Extract the (X, Y) coordinate from the center of the cell holding the provided text.  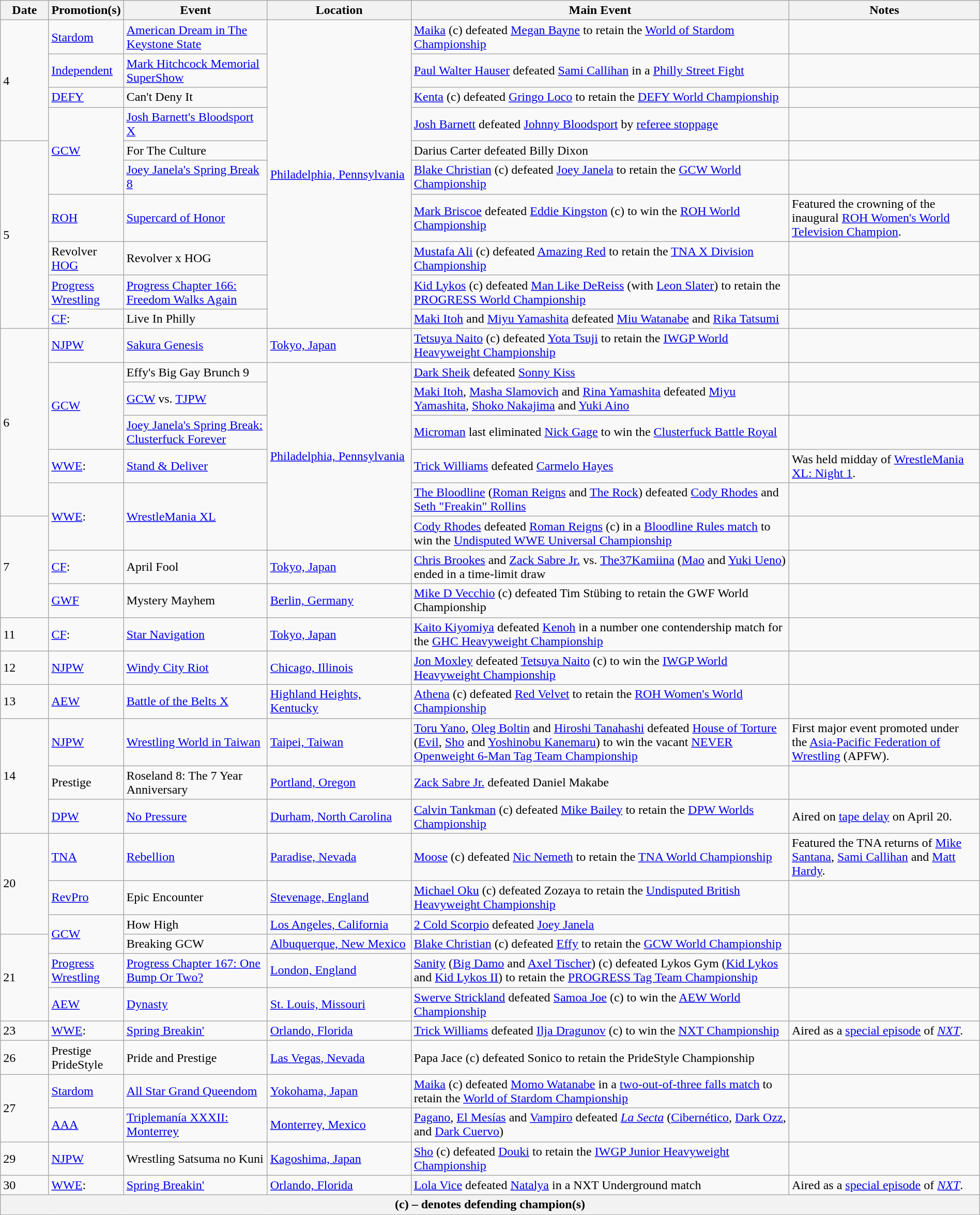
12 (25, 668)
RevolverHOG (86, 259)
Berlin, Germany (339, 601)
Was held midday of WrestleMania XL: Night 1. (885, 466)
Darius Carter defeated Billy Dixon (600, 150)
30 (25, 1185)
Location (339, 10)
Josh Barnett defeated Johnny Bloodsport by referee stoppage (600, 124)
GCW vs. TJPW (195, 399)
Highland Heights, Kentucky (339, 701)
Roseland 8: The 7 Year Anniversary (195, 783)
Battle of the Belts X (195, 701)
Moose (c) defeated Nic Nemeth to retain the TNA World Championship (600, 857)
For The Culture (195, 150)
Blake Christian (c) defeated Effy to retain the GCW World Championship (600, 944)
Albuquerque, New Mexico (339, 944)
27 (25, 1108)
RevPro (86, 898)
Revolver x HOG (195, 259)
Swerve Strickland defeated Samoa Joe (c) to win the AEW World Championship (600, 1004)
Sakura Genesis (195, 345)
First major event promoted under the Asia-Pacific Federation of Wrestling (APFW). (885, 742)
Paradise, Nevada (339, 857)
Rebellion (195, 857)
Josh Barnett's Bloodsport X (195, 124)
29 (25, 1158)
Papa Jace (c) defeated Sonico to retain the PrideStyle Championship (600, 1058)
Joey Janela's Spring Break: Clusterfuck Forever (195, 432)
Zack Sabre Jr. defeated Daniel Makabe (600, 783)
Breaking GCW (195, 944)
Event (195, 10)
Stand & Deliver (195, 466)
Portland, Oregon (339, 783)
St. Louis, Missouri (339, 1004)
(c) – denotes defending champion(s) (490, 1205)
Supercard of Honor (195, 218)
Sanity (Big Damo and Axel Tischer) (c) defeated Lykos Gym (Kid Lykos and Kid Lykos II) to retain the PROGRESS Tag Team Championship (600, 971)
Chicago, Illinois (339, 668)
Dynasty (195, 1004)
GWF (86, 601)
How High (195, 924)
Trick Williams defeated Carmelo Hayes (600, 466)
Mystery Mayhem (195, 601)
Paul Walter Hauser defeated Sami Callihan in a Philly Street Fight (600, 70)
DEFY (86, 97)
Kenta (c) defeated Gringo Loco to retain the DEFY World Championship (600, 97)
PrestigePrideStyle (86, 1058)
Tetsuya Naito (c) defeated Yota Tsuji to retain the IWGP World Heavyweight Championship (600, 345)
Featured the TNA returns of Mike Santana, Sami Callihan and Matt Hardy. (885, 857)
Wrestling World in Taiwan (195, 742)
Yokohama, Japan (339, 1091)
Kid Lykos (c) defeated Man Like DeReiss (with Leon Slater) to retain the PROGRESS World Championship (600, 292)
Maki Itoh and Miyu Yamashita defeated Miu Watanabe and Rika Tatsumi (600, 318)
Mark Briscoe defeated Eddie Kingston (c) to win the ROH World Championship (600, 218)
14 (25, 776)
Jon Moxley defeated Tetsuya Naito (c) to win the IWGP World Heavyweight Championship (600, 668)
26 (25, 1058)
DPW (86, 816)
6 (25, 422)
All Star Grand Queendom (195, 1091)
ROH (86, 218)
20 (25, 883)
4 (25, 81)
2 Cold Scorpio defeated Joey Janela (600, 924)
April Fool (195, 567)
Windy City Riot (195, 668)
Pagano, El Mesías and Vampiro defeated La Secta (Cibernético, Dark Ozz, and Dark Cuervo) (600, 1125)
Aired on tape delay on April 20. (885, 816)
Lola Vice defeated Natalya in a NXT Underground match (600, 1185)
Stevenage, England (339, 898)
Progress Chapter 166: Freedom Walks Again (195, 292)
Athena (c) defeated Red Velvet to retain the ROH Women's World Championship (600, 701)
WrestleMania XL (195, 517)
American Dream in The Keystone State (195, 37)
Joey Janela's Spring Break 8 (195, 177)
Mike D Vecchio (c) defeated Tim Stübing to retain the GWF World Championship (600, 601)
Mark Hitchcock Memorial SuperShow (195, 70)
Los Angeles, California (339, 924)
Las Vegas, Nevada (339, 1058)
Trick Williams defeated Ilja Dragunov (c) to win the NXT Championship (600, 1031)
The Bloodline (Roman Reigns and The Rock) defeated Cody Rhodes and Seth "Freakin" Rollins (600, 499)
Blake Christian (c) defeated Joey Janela to retain the GCW World Championship (600, 177)
Epic Encounter (195, 898)
London, England (339, 971)
Durham, North Carolina (339, 816)
AAA (86, 1125)
Pride and Prestige (195, 1058)
Main Event (600, 10)
Can't Deny It (195, 97)
11 (25, 634)
Prestige (86, 783)
Notes (885, 10)
Maika (c) defeated Momo Watanabe in a two-out-of-three falls match to retain the World of Stardom Championship (600, 1091)
Kaito Kiyomiya defeated Kenoh in a number one contendership match for the GHC Heavyweight Championship (600, 634)
Maika (c) defeated Megan Bayne to retain the World of Stardom Championship (600, 37)
5 (25, 235)
7 (25, 567)
23 (25, 1031)
Live In Philly (195, 318)
Calvin Tankman (c) defeated Mike Bailey to retain the DPW Worlds Championship (600, 816)
Promotion(s) (86, 10)
Mustafa Ali (c) defeated Amazing Red to retain the TNA X Division Championship (600, 259)
Progress Chapter 167: One Bump Or Two? (195, 971)
Chris Brookes and Zack Sabre Jr. vs. The37Kamiina (Mao and Yuki Ueno) ended in a time-limit draw (600, 567)
Michael Oku (c) defeated Zozaya to retain the Undisputed British Heavyweight Championship (600, 898)
Cody Rhodes defeated Roman Reigns (c) in a Bloodline Rules match to win the Undisputed WWE Universal Championship (600, 534)
Effy's Big Gay Brunch 9 (195, 372)
Date (25, 10)
Star Navigation (195, 634)
Monterrey, Mexico (339, 1125)
TNA (86, 857)
Sho (c) defeated Douki to retain the IWGP Junior Heavyweight Championship (600, 1158)
Triplemanía XXXII: Monterrey (195, 1125)
13 (25, 701)
Wrestling Satsuma no Kuni (195, 1158)
Maki Itoh, Masha Slamovich and Rina Yamashita defeated Miyu Yamashita, Shoko Nakajima and Yuki Aino (600, 399)
Kagoshima, Japan (339, 1158)
No Pressure (195, 816)
Independent (86, 70)
Taipei, Taiwan (339, 742)
Featured the crowning of the inaugural ROH Women's World Television Champion. (885, 218)
Dark Sheik defeated Sonny Kiss (600, 372)
Microman last eliminated Nick Gage to win the Clusterfuck Battle Royal (600, 432)
21 (25, 978)
